Find where the given text appears and provide that cell's center as [x, y] coordinate. 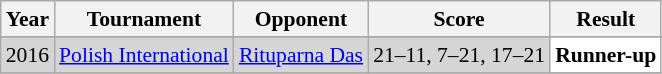
2016 [28, 55]
Opponent [301, 19]
Runner-up [606, 55]
Score [459, 19]
21–11, 7–21, 17–21 [459, 55]
Tournament [144, 19]
Result [606, 19]
Polish International [144, 55]
Year [28, 19]
Rituparna Das [301, 55]
